Identify which cell holds the provided text, then report its [X, Y] central coordinate. 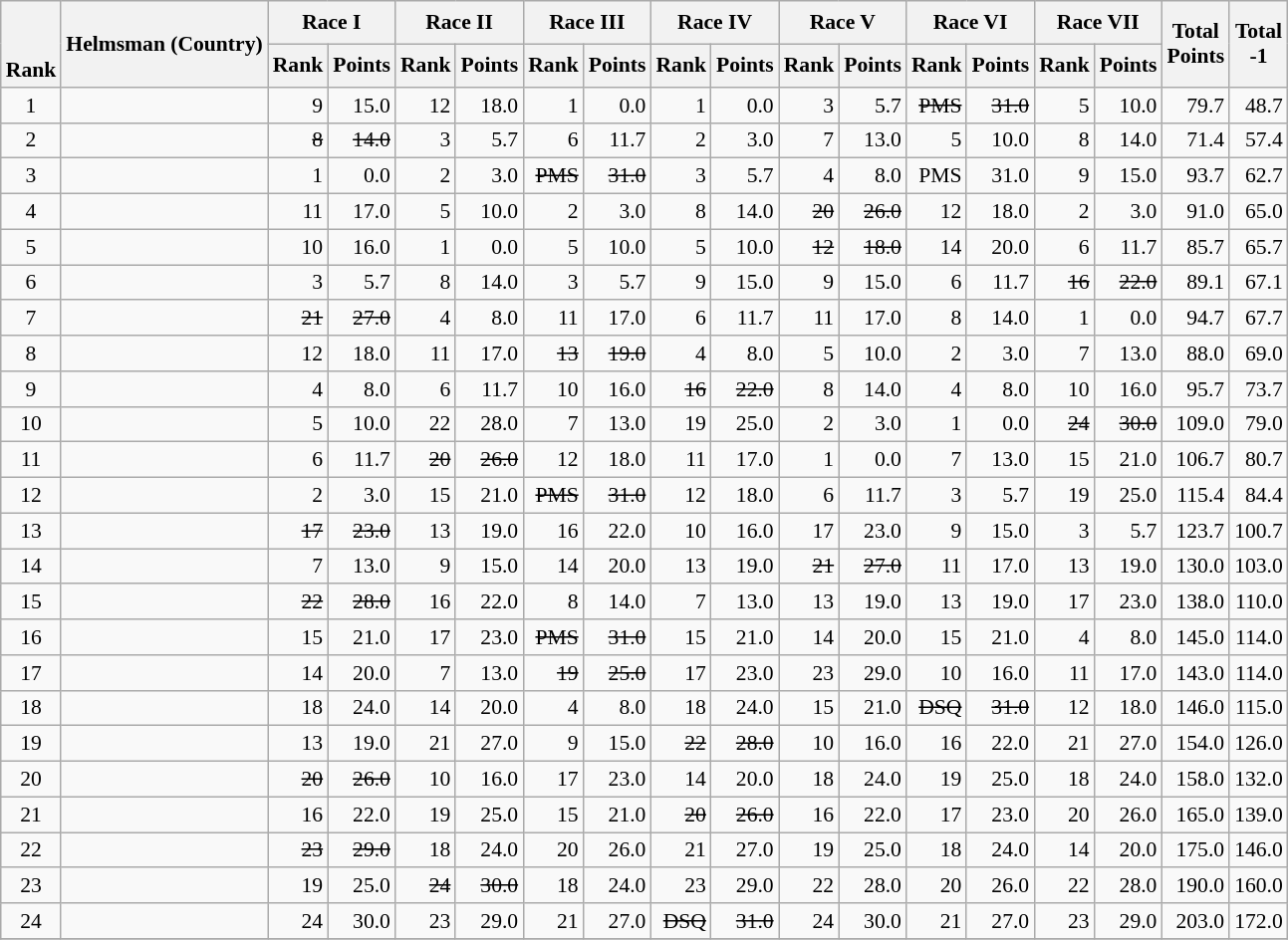
Race IV [714, 22]
48.7 [1259, 106]
115.0 [1259, 708]
103.0 [1259, 567]
65.7 [1259, 247]
65.0 [1259, 212]
79.0 [1259, 424]
93.7 [1195, 176]
165.0 [1195, 815]
190.0 [1195, 886]
138.0 [1195, 602]
Race VII [1098, 22]
67.1 [1259, 283]
Race II [459, 22]
100.7 [1259, 531]
143.0 [1195, 673]
160.0 [1259, 886]
94.7 [1195, 319]
106.7 [1195, 460]
73.7 [1259, 389]
130.0 [1195, 567]
Race I [332, 22]
175.0 [1195, 850]
62.7 [1259, 176]
115.4 [1195, 496]
89.1 [1195, 283]
158.0 [1195, 780]
79.7 [1195, 106]
139.0 [1259, 815]
Race III [587, 22]
172.0 [1259, 921]
67.7 [1259, 319]
88.0 [1195, 353]
69.0 [1259, 353]
126.0 [1259, 744]
Helmsman (Country) [163, 44]
123.7 [1195, 531]
71.4 [1195, 140]
91.0 [1195, 212]
203.0 [1195, 921]
Race VI [970, 22]
Total-1 [1259, 44]
95.7 [1195, 389]
132.0 [1259, 780]
110.0 [1259, 602]
Total Points [1195, 44]
80.7 [1259, 460]
57.4 [1259, 140]
84.4 [1259, 496]
Race V [843, 22]
109.0 [1195, 424]
145.0 [1195, 637]
154.0 [1195, 744]
85.7 [1195, 247]
